Capture the cell that displays the provided text and extract its [x, y] central coordinate. 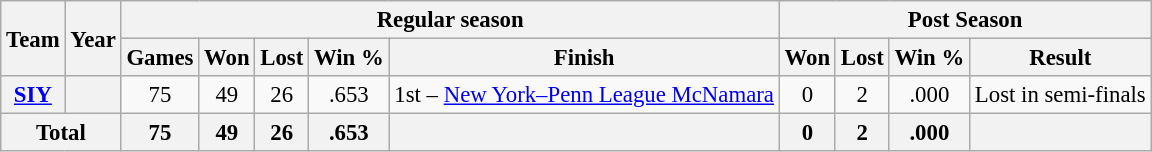
Lost in semi-finals [1060, 95]
SIY [33, 95]
1st – New York–Penn League McNamara [584, 95]
Total [61, 133]
Result [1060, 58]
Year [93, 38]
Regular season [450, 20]
Finish [584, 58]
Team [33, 38]
Games [160, 58]
Post Season [965, 20]
